Output the [x, y] coordinate of the center of the cell containing the given text.  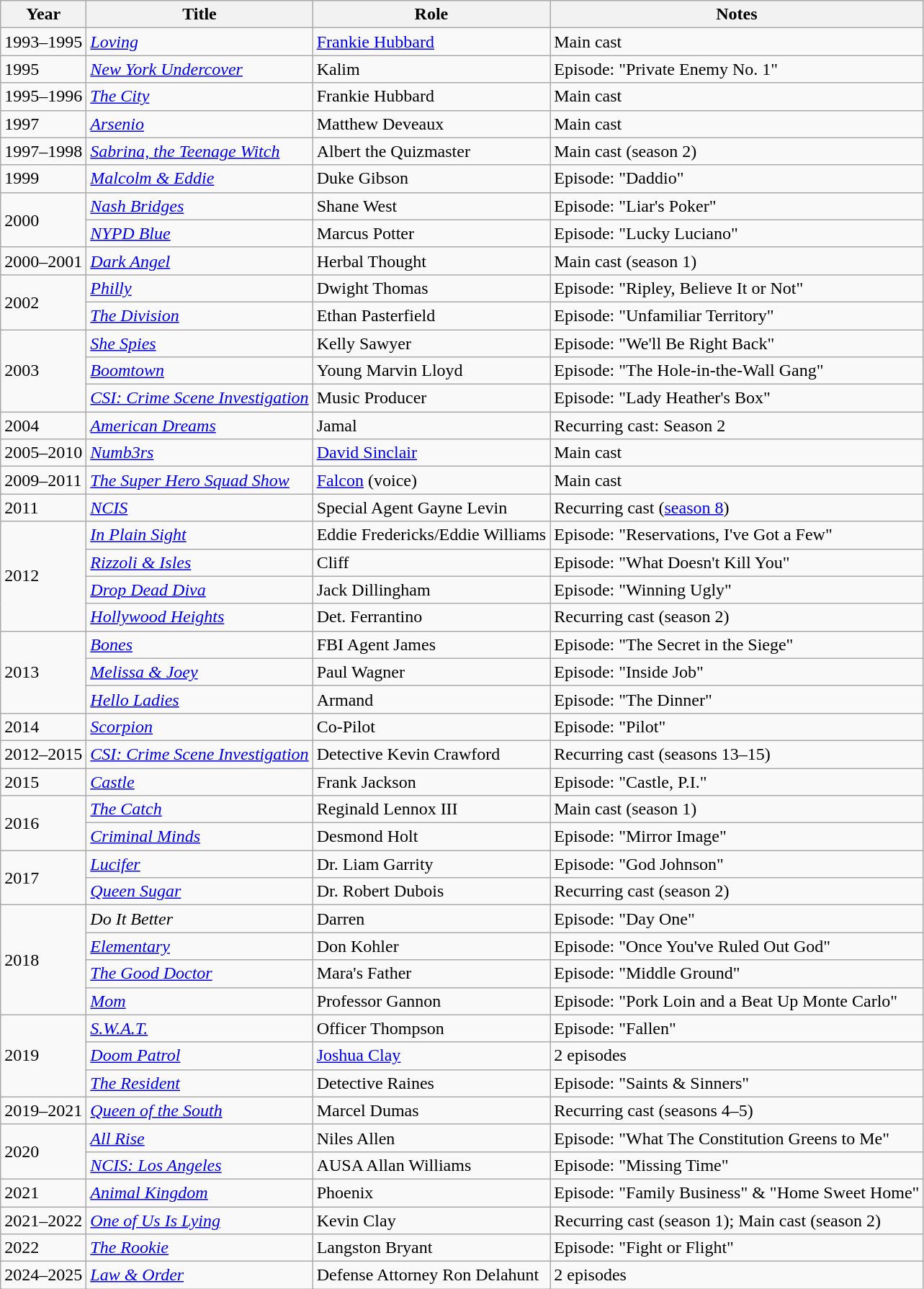
Episode: "Lady Heather's Box" [737, 398]
Kevin Clay [431, 1221]
Special Agent Gayne Levin [431, 508]
2021–2022 [43, 1221]
Philly [199, 288]
Recurring cast (season 8) [737, 508]
2017 [43, 878]
Episode: "Fight or Flight" [737, 1248]
David Sinclair [431, 453]
In Plain Sight [199, 535]
Episode: "Reservations, I've Got a Few" [737, 535]
Hollywood Heights [199, 617]
Episode: "God Johnson" [737, 864]
Notes [737, 14]
Cliff [431, 562]
NCIS [199, 508]
Episode: "Once You've Ruled Out God" [737, 946]
2000 [43, 220]
Defense Attorney Ron Delahunt [431, 1275]
Episode: "The Secret in the Siege" [737, 644]
Episode: "Mirror Image" [737, 837]
Episode: "We'll Be Right Back" [737, 343]
2019 [43, 1056]
Queen of the South [199, 1110]
Darren [431, 919]
Episode: "Unfamiliar Territory" [737, 315]
Marcus Potter [431, 233]
Arsenio [199, 124]
The Super Hero Squad Show [199, 480]
Mara's Father [431, 974]
Kelly Sawyer [431, 343]
Episode: "Family Business" & "Home Sweet Home" [737, 1193]
Elementary [199, 946]
Main cast (season 2) [737, 151]
Dark Angel [199, 261]
Drop Dead Diva [199, 590]
2014 [43, 727]
All Rise [199, 1138]
Officer Thompson [431, 1028]
Loving [199, 42]
The Rookie [199, 1248]
Boomtown [199, 371]
Do It Better [199, 919]
Frank Jackson [431, 781]
Desmond Holt [431, 837]
The Catch [199, 809]
Duke Gibson [431, 179]
NYPD Blue [199, 233]
Dr. Liam Garrity [431, 864]
2000–2001 [43, 261]
2013 [43, 672]
Role [431, 14]
Niles Allen [431, 1138]
Langston Bryant [431, 1248]
2015 [43, 781]
Shane West [431, 206]
Falcon (voice) [431, 480]
Year [43, 14]
Episode: "The Hole-in-the-Wall Gang" [737, 371]
Episode: "Pilot" [737, 727]
Don Kohler [431, 946]
2002 [43, 302]
Matthew Deveaux [431, 124]
2018 [43, 960]
Marcel Dumas [431, 1110]
Recurring cast (season 1); Main cast (season 2) [737, 1221]
Co-Pilot [431, 727]
New York Undercover [199, 69]
Lucifer [199, 864]
The Resident [199, 1083]
1995 [43, 69]
2021 [43, 1193]
Melissa & Joey [199, 672]
Herbal Thought [431, 261]
1997 [43, 124]
Joshua Clay [431, 1056]
1997–1998 [43, 151]
S.W.A.T. [199, 1028]
Episode: "Private Enemy No. 1" [737, 69]
The City [199, 96]
Episode: "Lucky Luciano" [737, 233]
Recurring cast (seasons 13–15) [737, 754]
Title [199, 14]
Dwight Thomas [431, 288]
Det. Ferrantino [431, 617]
2011 [43, 508]
American Dreams [199, 426]
Episode: "Pork Loin and a Beat Up Monte Carlo" [737, 1001]
1995–1996 [43, 96]
Paul Wagner [431, 672]
Reginald Lennox III [431, 809]
Young Marvin Lloyd [431, 371]
Rizzoli & Isles [199, 562]
2022 [43, 1248]
FBI Agent James [431, 644]
2009–2011 [43, 480]
NCIS: Los Angeles [199, 1165]
Episode: "Fallen" [737, 1028]
AUSA Allan Williams [431, 1165]
Episode: "Inside Job" [737, 672]
Episode: "Middle Ground" [737, 974]
2012 [43, 576]
2016 [43, 823]
Phoenix [431, 1193]
Armand [431, 699]
Eddie Fredericks/Eddie Williams [431, 535]
Jack Dillingham [431, 590]
Castle [199, 781]
Episode: "What The Constitution Greens to Me" [737, 1138]
Jamal [431, 426]
Queen Sugar [199, 891]
The Good Doctor [199, 974]
2003 [43, 371]
Kalim [431, 69]
Animal Kingdom [199, 1193]
Episode: "Saints & Sinners" [737, 1083]
Episode: "What Doesn't Kill You" [737, 562]
Episode: "Winning Ugly" [737, 590]
1999 [43, 179]
2024–2025 [43, 1275]
Sabrina, the Teenage Witch [199, 151]
1993–1995 [43, 42]
Numb3rs [199, 453]
Criminal Minds [199, 837]
2012–2015 [43, 754]
Albert the Quizmaster [431, 151]
Mom [199, 1001]
Recurring cast: Season 2 [737, 426]
Episode: "Day One" [737, 919]
Detective Kevin Crawford [431, 754]
2020 [43, 1151]
Detective Raines [431, 1083]
Episode: "The Dinner" [737, 699]
Professor Gannon [431, 1001]
Music Producer [431, 398]
Dr. Robert Dubois [431, 891]
Recurring cast (seasons 4–5) [737, 1110]
She Spies [199, 343]
2004 [43, 426]
Nash Bridges [199, 206]
Scorpion [199, 727]
Law & Order [199, 1275]
Episode: "Missing Time" [737, 1165]
One of Us Is Lying [199, 1221]
Hello Ladies [199, 699]
Episode: "Liar's Poker" [737, 206]
Episode: "Ripley, Believe It or Not" [737, 288]
2019–2021 [43, 1110]
2005–2010 [43, 453]
Bones [199, 644]
The Division [199, 315]
Episode: "Daddio" [737, 179]
Doom Patrol [199, 1056]
Malcolm & Eddie [199, 179]
Ethan Pasterfield [431, 315]
Episode: "Castle, P.I." [737, 781]
